Detect which cell encompasses the target text, then output its [X, Y] center coordinate. 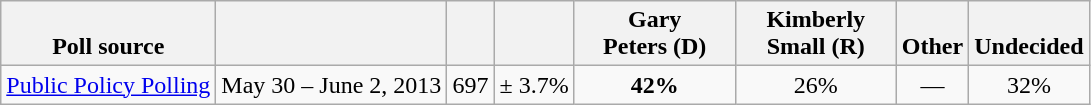
KimberlySmall (R) [816, 34]
Undecided [1029, 34]
697 [470, 85]
— [932, 85]
Poll source [108, 34]
± 3.7% [534, 85]
May 30 – June 2, 2013 [332, 85]
Other [932, 34]
26% [816, 85]
Public Policy Polling [108, 85]
GaryPeters (D) [654, 34]
42% [654, 85]
32% [1029, 85]
